Return (X, Y) of the center of cell containing provided text 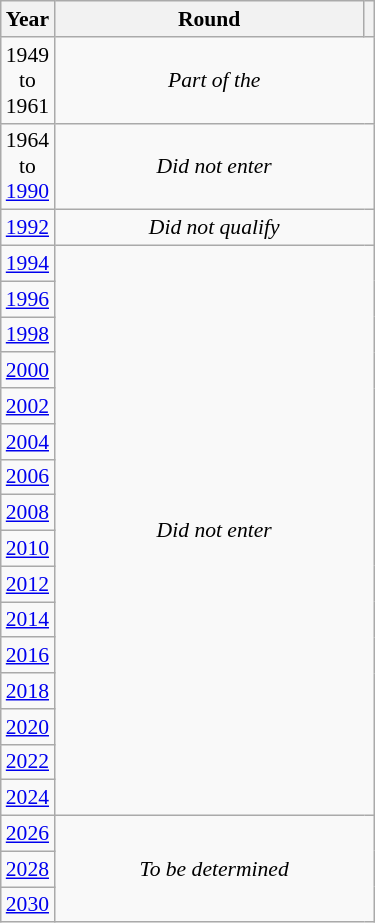
Year (28, 19)
1994 (28, 264)
2000 (28, 371)
2026 (28, 834)
Did not qualify (214, 228)
To be determined (214, 870)
1998 (28, 335)
2012 (28, 584)
Part of the (214, 80)
2022 (28, 762)
2002 (28, 406)
2030 (28, 905)
2010 (28, 549)
1964to1990 (28, 166)
2006 (28, 477)
1992 (28, 228)
1996 (28, 299)
1949to1961 (28, 80)
2016 (28, 656)
2024 (28, 798)
2020 (28, 727)
2018 (28, 691)
2014 (28, 620)
Round (209, 19)
2028 (28, 869)
2004 (28, 442)
2008 (28, 513)
